Extract the (x, y) coordinate from the center of the cell holding the provided text.  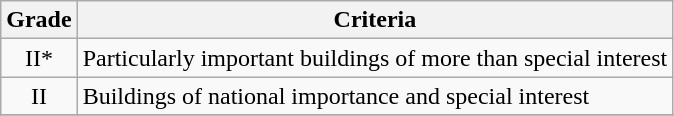
II (39, 96)
Grade (39, 20)
Criteria (375, 20)
Buildings of national importance and special interest (375, 96)
II* (39, 58)
Particularly important buildings of more than special interest (375, 58)
